From the cell containing the given text, extract its center point as (X, Y) coordinate. 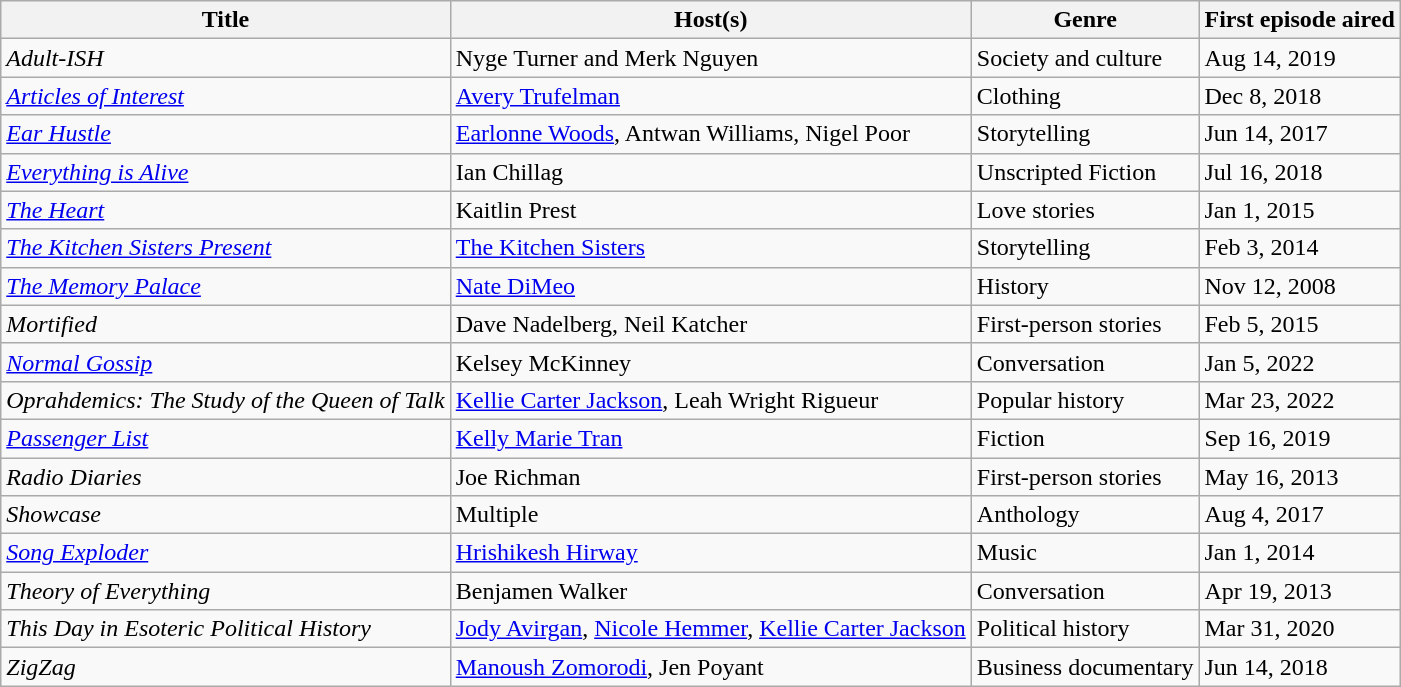
Kelsey McKinney (710, 362)
Title (226, 20)
Jan 1, 2014 (1300, 553)
Mortified (226, 324)
Business documentary (1085, 667)
Fiction (1085, 438)
Radio Diaries (226, 477)
Manoush Zomorodi, Jen Poyant (710, 667)
Feb 5, 2015 (1300, 324)
First episode aired (1300, 20)
History (1085, 286)
Avery Trufelman (710, 96)
Jun 14, 2017 (1300, 134)
ZigZag (226, 667)
Song Exploder (226, 553)
Jan 5, 2022 (1300, 362)
The Kitchen Sisters Present (226, 248)
Nov 12, 2008 (1300, 286)
May 16, 2013 (1300, 477)
The Memory Palace (226, 286)
Society and culture (1085, 58)
Nyge Turner and Merk Nguyen (710, 58)
Multiple (710, 515)
Joe Richman (710, 477)
Ear Hustle (226, 134)
Theory of Everything (226, 591)
Dec 8, 2018 (1300, 96)
Oprahdemics: The Study of the Queen of Talk (226, 400)
Clothing (1085, 96)
Music (1085, 553)
This Day in Esoteric Political History (226, 629)
Love stories (1085, 210)
Mar 23, 2022 (1300, 400)
Sep 16, 2019 (1300, 438)
Genre (1085, 20)
Hrishikesh Hirway (710, 553)
Articles of Interest (226, 96)
Anthology (1085, 515)
Kaitlin Prest (710, 210)
Apr 19, 2013 (1300, 591)
The Kitchen Sisters (710, 248)
Jody Avirgan, Nicole Hemmer, Kellie Carter Jackson (710, 629)
Kelly Marie Tran (710, 438)
The Heart (226, 210)
Unscripted Fiction (1085, 172)
Nate DiMeo (710, 286)
Adult-ISH (226, 58)
Normal Gossip (226, 362)
Host(s) (710, 20)
Kellie Carter Jackson, Leah Wright Rigueur (710, 400)
Benjamen Walker (710, 591)
Jun 14, 2018 (1300, 667)
Showcase (226, 515)
Passenger List (226, 438)
Jan 1, 2015 (1300, 210)
Feb 3, 2014 (1300, 248)
Ian Chillag (710, 172)
Aug 14, 2019 (1300, 58)
Aug 4, 2017 (1300, 515)
Everything is Alive (226, 172)
Popular history (1085, 400)
Mar 31, 2020 (1300, 629)
Dave Nadelberg, Neil Katcher (710, 324)
Jul 16, 2018 (1300, 172)
Earlonne Woods, Antwan Williams, Nigel Poor (710, 134)
Political history (1085, 629)
